Return the (X, Y) coordinate for the center point of the cell that contains the specified text.  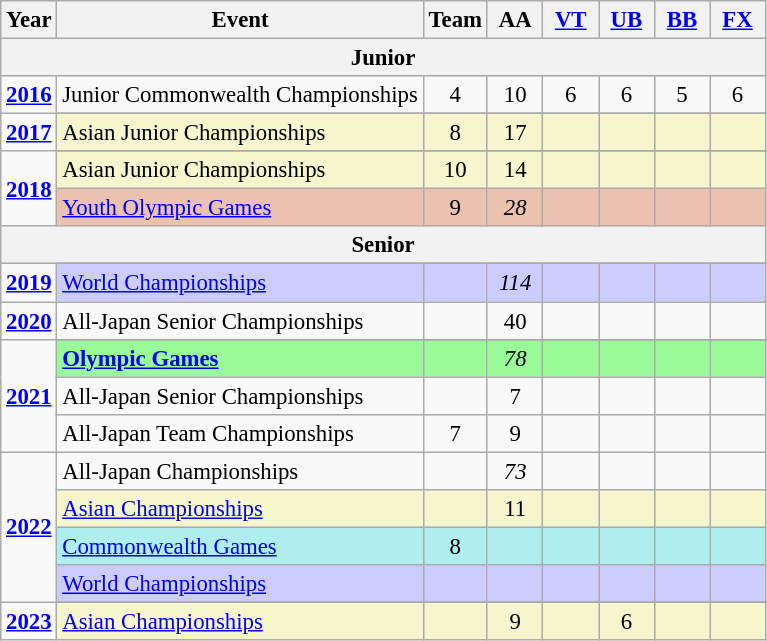
Event (240, 20)
2021 (29, 396)
Year (29, 20)
Team (455, 20)
14 (515, 170)
2018 (29, 188)
2020 (29, 321)
11 (515, 509)
73 (515, 471)
2016 (29, 95)
5 (682, 95)
VT (571, 20)
78 (515, 358)
4 (455, 95)
Olympic Games (240, 358)
2022 (29, 527)
114 (515, 283)
2019 (29, 283)
BB (682, 20)
FX (738, 20)
28 (515, 208)
All-Japan Championships (240, 471)
17 (515, 133)
40 (515, 321)
Commonwealth Games (240, 546)
2017 (29, 133)
Junior (384, 58)
AA (515, 20)
Youth Olympic Games (240, 208)
UB (627, 20)
Junior Commonwealth Championships (240, 95)
Senior (384, 245)
All-Japan Team Championships (240, 433)
2023 (29, 621)
